Return the (x, y) coordinate for the center point of the cell that contains the specified text.  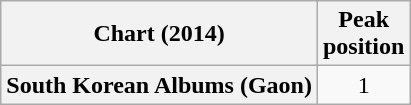
Peakposition (363, 34)
Chart (2014) (160, 34)
South Korean Albums (Gaon) (160, 85)
1 (363, 85)
